From the cell containing the given text, extract its center point as [x, y] coordinate. 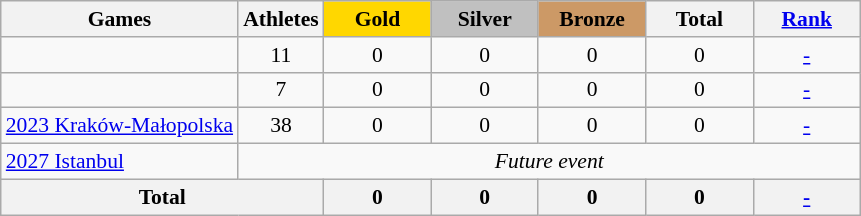
Gold [378, 19]
Rank [806, 19]
11 [281, 55]
Silver [484, 19]
7 [281, 90]
2023 Kraków-Małopolska [120, 126]
Bronze [592, 19]
Athletes [281, 19]
2027 Istanbul [120, 162]
Games [120, 19]
Future event [549, 162]
38 [281, 126]
